From the cell containing the given text, extract its center point as (X, Y) coordinate. 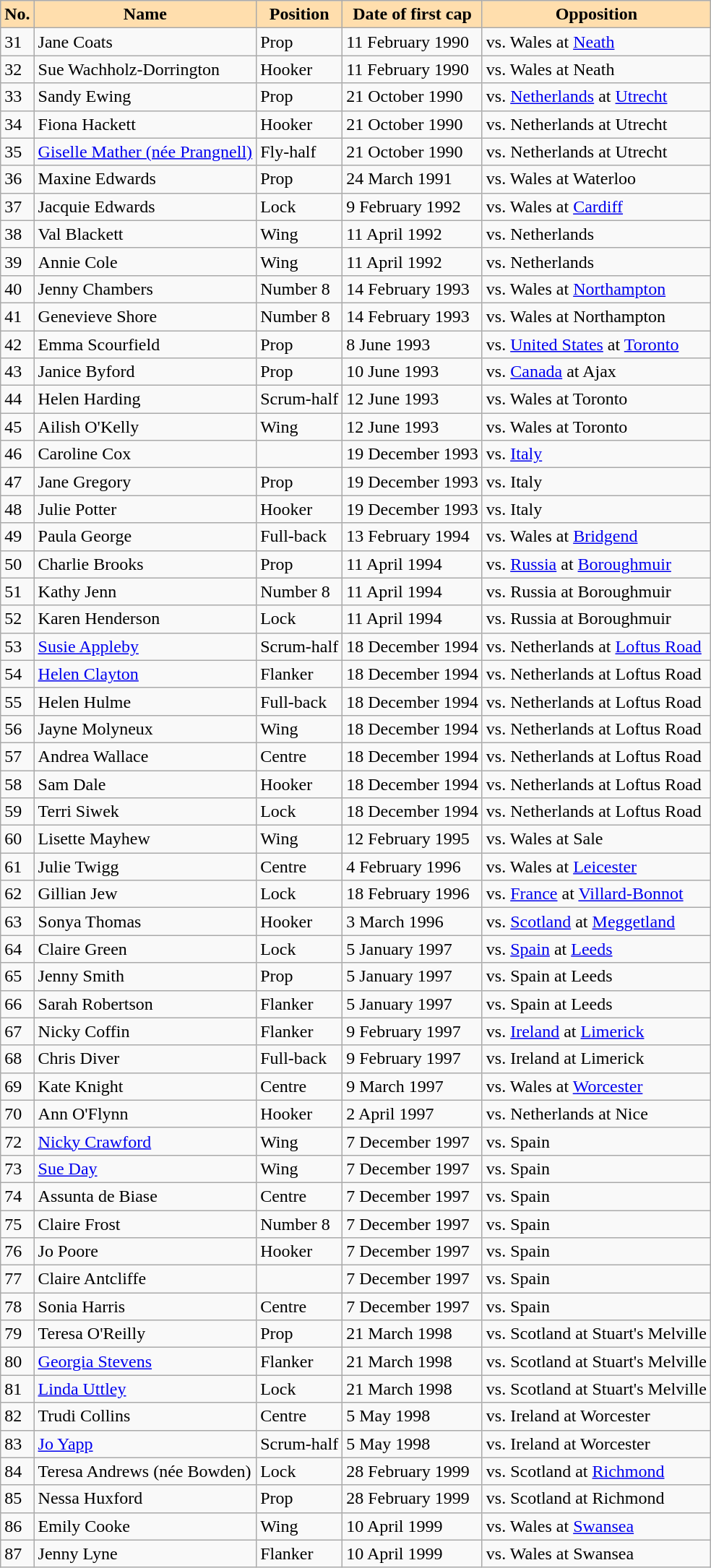
48 (17, 509)
Teresa Andrews (née Bowden) (145, 1471)
Val Blackett (145, 234)
72 (17, 1141)
vs. United States at Toronto (596, 345)
Kate Knight (145, 1086)
Maxine Edwards (145, 179)
vs. Wales at Waterloo (596, 179)
37 (17, 207)
2 April 1997 (413, 1114)
60 (17, 839)
Ailish O'Kelly (145, 427)
Position (299, 14)
68 (17, 1059)
vs. Wales at Leicester (596, 867)
31 (17, 42)
No. (17, 14)
Sue Day (145, 1169)
33 (17, 97)
84 (17, 1471)
Gillian Jew (145, 894)
Georgia Stevens (145, 1361)
44 (17, 399)
79 (17, 1334)
80 (17, 1361)
Paula George (145, 537)
Sonia Harris (145, 1307)
Nicky Coffin (145, 1031)
Sam Dale (145, 784)
65 (17, 976)
8 June 1993 (413, 345)
56 (17, 729)
Claire Frost (145, 1224)
59 (17, 812)
Jenny Smith (145, 976)
54 (17, 674)
77 (17, 1279)
vs. Scotland at Meggetland (596, 922)
Opposition (596, 14)
vs. Wales at Cardiff (596, 207)
Terri Siwek (145, 812)
85 (17, 1499)
52 (17, 619)
Jane Coats (145, 42)
Helen Clayton (145, 674)
Jane Gregory (145, 482)
35 (17, 152)
43 (17, 372)
Claire Green (145, 949)
41 (17, 316)
Caroline Cox (145, 454)
42 (17, 345)
55 (17, 701)
13 February 1994 (413, 537)
Sue Wachholz-Dorrington (145, 69)
Teresa O'Reilly (145, 1334)
61 (17, 867)
51 (17, 592)
Annie Cole (145, 261)
40 (17, 289)
Julie Potter (145, 509)
vs. Netherlands at Nice (596, 1114)
Jenny Chambers (145, 289)
86 (17, 1526)
Linda Uttley (145, 1389)
24 March 1991 (413, 179)
70 (17, 1114)
Jo Yapp (145, 1444)
Helen Hulme (145, 701)
76 (17, 1252)
Jo Poore (145, 1252)
Genevieve Shore (145, 316)
4 February 1996 (413, 867)
Julie Twigg (145, 867)
Claire Antcliffe (145, 1279)
9 February 1992 (413, 207)
Karen Henderson (145, 619)
73 (17, 1169)
83 (17, 1444)
Nessa Huxford (145, 1499)
Kathy Jenn (145, 592)
vs. Canada at Ajax (596, 372)
vs. Wales at Worcester (596, 1086)
58 (17, 784)
53 (17, 646)
vs. Wales at Sale (596, 839)
Assunta de Biase (145, 1196)
87 (17, 1554)
67 (17, 1031)
47 (17, 482)
Sarah Robertson (145, 1004)
Lisette Mayhew (145, 839)
39 (17, 261)
63 (17, 922)
Helen Harding (145, 399)
57 (17, 756)
3 March 1996 (413, 922)
Jacquie Edwards (145, 207)
Ann O'Flynn (145, 1114)
36 (17, 179)
Chris Diver (145, 1059)
Fly-half (299, 152)
Emma Scourfield (145, 345)
Andrea Wallace (145, 756)
10 June 1993 (413, 372)
vs. France at Villard-Bonnot (596, 894)
Charlie Brooks (145, 564)
46 (17, 454)
78 (17, 1307)
38 (17, 234)
81 (17, 1389)
75 (17, 1224)
Jayne Molyneux (145, 729)
Nicky Crawford (145, 1141)
Sandy Ewing (145, 97)
32 (17, 69)
62 (17, 894)
Janice Byford (145, 372)
12 February 1995 (413, 839)
Susie Appleby (145, 646)
69 (17, 1086)
Jenny Lyne (145, 1554)
vs. Wales at Bridgend (596, 537)
Trudi Collins (145, 1416)
50 (17, 564)
Fiona Hackett (145, 124)
Name (145, 14)
Giselle Mather (née Prangnell) (145, 152)
Date of first cap (413, 14)
45 (17, 427)
34 (17, 124)
9 March 1997 (413, 1086)
Emily Cooke (145, 1526)
Sonya Thomas (145, 922)
66 (17, 1004)
49 (17, 537)
82 (17, 1416)
64 (17, 949)
18 February 1996 (413, 894)
74 (17, 1196)
